Output the [x, y] coordinate of the center of the cell containing the given text.  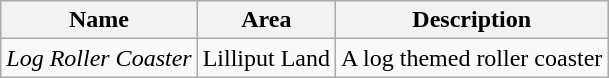
Log Roller Coaster [99, 58]
Description [472, 20]
Area [266, 20]
A log themed roller coaster [472, 58]
Lilliput Land [266, 58]
Name [99, 20]
